Return the (X, Y) coordinate for the center point of the cell that contains the specified text.  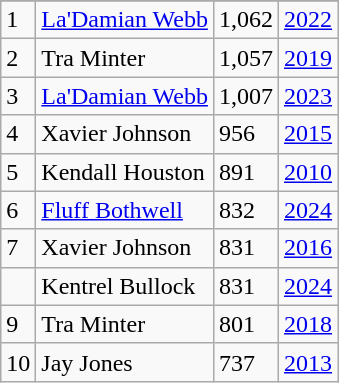
2015 (308, 134)
1,062 (246, 20)
3 (18, 96)
737 (246, 362)
2016 (308, 248)
2018 (308, 324)
5 (18, 172)
2010 (308, 172)
9 (18, 324)
2 (18, 58)
10 (18, 362)
2013 (308, 362)
891 (246, 172)
2023 (308, 96)
1,007 (246, 96)
Kentrel Bullock (125, 286)
Kendall Houston (125, 172)
Fluff Bothwell (125, 210)
7 (18, 248)
1 (18, 20)
Jay Jones (125, 362)
956 (246, 134)
2019 (308, 58)
2022 (308, 20)
1,057 (246, 58)
6 (18, 210)
4 (18, 134)
801 (246, 324)
832 (246, 210)
